Capture the cell that displays the provided text and extract its (x, y) central coordinate. 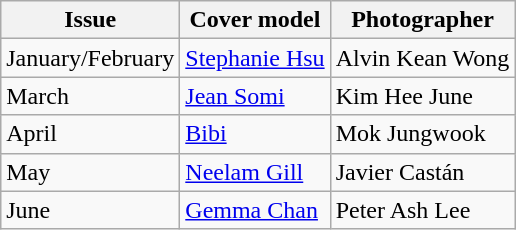
March (90, 96)
Stephanie Hsu (255, 58)
Bibi (255, 134)
May (90, 172)
Peter Ash Lee (422, 210)
Kim Hee June (422, 96)
Mok Jungwook (422, 134)
June (90, 210)
January/February (90, 58)
Gemma Chan (255, 210)
Cover model (255, 20)
Issue (90, 20)
Jean Somi (255, 96)
Neelam Gill (255, 172)
April (90, 134)
Photographer (422, 20)
Javier Castán (422, 172)
Alvin Kean Wong (422, 58)
